From the cell containing the given text, extract its center point as [x, y] coordinate. 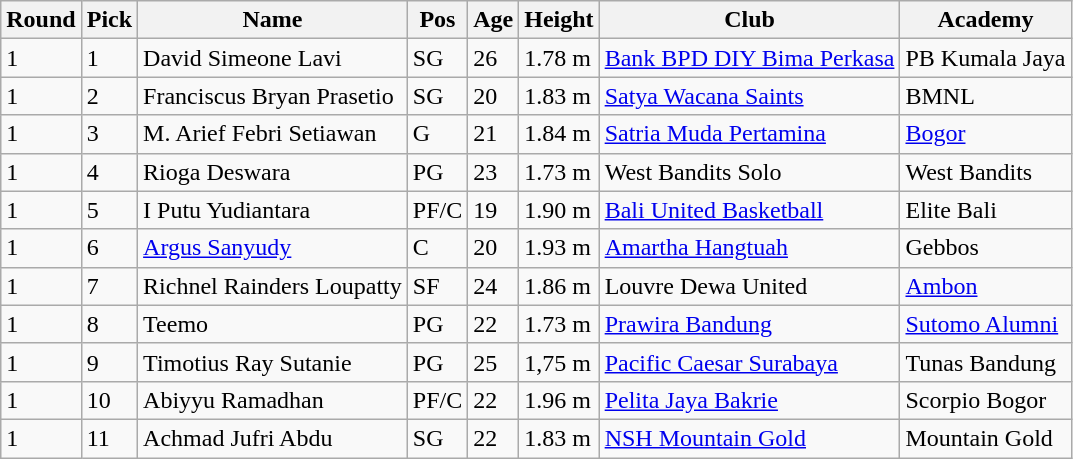
Teemo [273, 324]
Scorpio Bogor [986, 400]
Age [494, 20]
1.78 m [559, 58]
5 [109, 210]
Franciscus Bryan Prasetio [273, 96]
C [437, 248]
1.86 m [559, 286]
SF [437, 286]
BMNL [986, 96]
Satya Wacana Saints [750, 96]
26 [494, 58]
11 [109, 438]
Richnel Rainders Loupatty [273, 286]
I Putu Yudiantara [273, 210]
Club [750, 20]
21 [494, 134]
Prawira Bandung [750, 324]
Argus Sanyudy [273, 248]
1.93 m [559, 248]
Elite Bali [986, 210]
23 [494, 172]
1.96 m [559, 400]
Bali United Basketball [750, 210]
Ambon [986, 286]
Achmad Jufri Abdu [273, 438]
Bank BPD DIY Bima Perkasa [750, 58]
Tunas Bandung [986, 362]
3 [109, 134]
Sutomo Alumni [986, 324]
NSH Mountain Gold [750, 438]
8 [109, 324]
Satria Muda Pertamina [750, 134]
1,75 m [559, 362]
Pick [109, 20]
G [437, 134]
Academy [986, 20]
19 [494, 210]
David Simeone Lavi [273, 58]
1.90 m [559, 210]
1.84 m [559, 134]
2 [109, 96]
West Bandits Solo [750, 172]
Louvre Dewa United [750, 286]
Height [559, 20]
Pacific Caesar Surabaya [750, 362]
6 [109, 248]
Rioga Deswara [273, 172]
7 [109, 286]
M. Arief Febri Setiawan [273, 134]
Mountain Gold [986, 438]
10 [109, 400]
PB Kumala Jaya [986, 58]
Gebbos [986, 248]
Round [41, 20]
Timotius Ray Sutanie [273, 362]
Name [273, 20]
4 [109, 172]
Bogor [986, 134]
West Bandits [986, 172]
24 [494, 286]
Abiyyu Ramadhan [273, 400]
Pelita Jaya Bakrie [750, 400]
Pos [437, 20]
25 [494, 362]
Amartha Hangtuah [750, 248]
9 [109, 362]
